Capture the cell that displays the provided text and extract its [x, y] central coordinate. 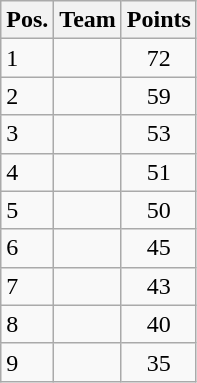
59 [158, 96]
Points [158, 20]
4 [28, 172]
8 [28, 324]
Team [88, 20]
6 [28, 248]
5 [28, 210]
9 [28, 362]
7 [28, 286]
51 [158, 172]
2 [28, 96]
Pos. [28, 20]
53 [158, 134]
35 [158, 362]
3 [28, 134]
40 [158, 324]
1 [28, 58]
50 [158, 210]
72 [158, 58]
45 [158, 248]
43 [158, 286]
